Locate the cell with the specified text and output its [X, Y] center coordinate. 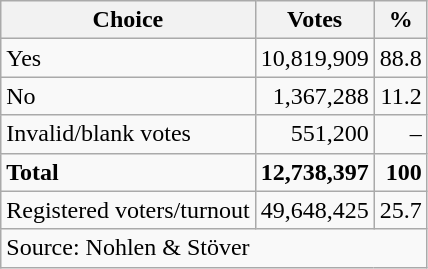
Choice [128, 20]
Source: Nohlen & Stöver [214, 248]
551,200 [314, 134]
10,819,909 [314, 58]
11.2 [400, 96]
Total [128, 172]
12,738,397 [314, 172]
49,648,425 [314, 210]
Votes [314, 20]
Registered voters/turnout [128, 210]
% [400, 20]
25.7 [400, 210]
Invalid/blank votes [128, 134]
Yes [128, 58]
100 [400, 172]
– [400, 134]
No [128, 96]
1,367,288 [314, 96]
88.8 [400, 58]
